Locate the cell with the specified text and output its (x, y) center coordinate. 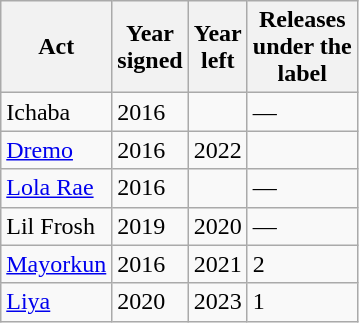
1 (302, 302)
2019 (150, 226)
Lil Frosh (56, 226)
Year left (218, 47)
Dremo (56, 150)
2 (302, 264)
2022 (218, 150)
Releases under the label (302, 47)
Liya (56, 302)
Lola Rae (56, 188)
2021 (218, 264)
Year signed (150, 47)
2023 (218, 302)
Mayorkun (56, 264)
Act (56, 47)
Ichaba (56, 112)
